Capture the cell that displays the provided text and extract its (X, Y) central coordinate. 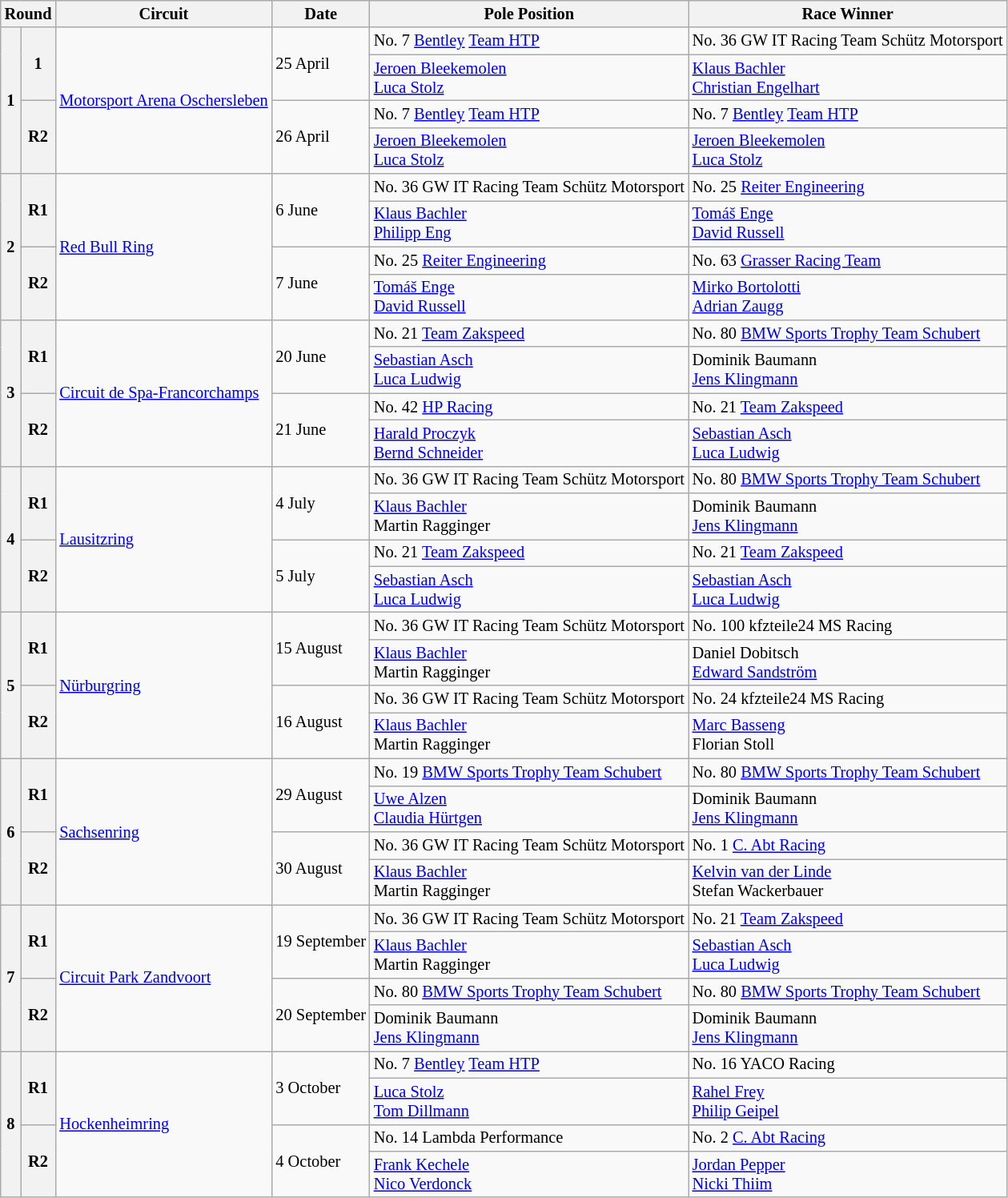
20 June (320, 356)
5 July (320, 575)
Uwe Alzen Claudia Hürtgen (529, 809)
No. 42 HP Racing (529, 407)
Red Bull Ring (163, 247)
Lausitzring (163, 540)
Kelvin van der Linde Stefan Wackerbauer (848, 882)
Harald Proczyk Bernd Schneider (529, 443)
No. 2 C. Abt Racing (848, 1138)
16 August (320, 722)
26 April (320, 136)
Race Winner (848, 14)
Klaus Bachler Philipp Eng (529, 223)
4 (11, 540)
Hockenheimring (163, 1124)
Marc Basseng Florian Stoll (848, 735)
No. 14 Lambda Performance (529, 1138)
No. 100 kfzteile24 MS Racing (848, 625)
5 (11, 685)
Nürburgring (163, 685)
4 October (320, 1161)
Mirko Bortolotti Adrian Zaugg (848, 297)
Frank Kechele Nico Verdonck (529, 1174)
3 October (320, 1087)
3 (11, 392)
Pole Position (529, 14)
Sachsenring (163, 831)
Date (320, 14)
Luca Stolz Tom Dillmann (529, 1101)
Circuit de Spa-Francorchamps (163, 392)
8 (11, 1124)
No. 1 C. Abt Racing (848, 845)
No. 19 BMW Sports Trophy Team Schubert (529, 772)
19 September (320, 942)
2 (11, 247)
Rahel Frey Philip Geipel (848, 1101)
15 August (320, 649)
4 July (320, 503)
29 August (320, 794)
25 April (320, 64)
Circuit Park Zandvoort (163, 979)
Klaus Bachler Christian Engelhart (848, 78)
No. 24 kfzteile24 MS Racing (848, 699)
30 August (320, 868)
Motorsport Arena Oschersleben (163, 101)
Round (29, 14)
7 June (320, 283)
6 June (320, 210)
21 June (320, 429)
No. 16 YACO Racing (848, 1064)
7 (11, 979)
6 (11, 831)
Jordan Pepper Nicki Thiim (848, 1174)
No. 63 Grasser Racing Team (848, 260)
Circuit (163, 14)
20 September (320, 1014)
Daniel Dobitsch Edward Sandström (848, 662)
